Extract the [x, y] coordinate from the center of the cell holding the provided text.  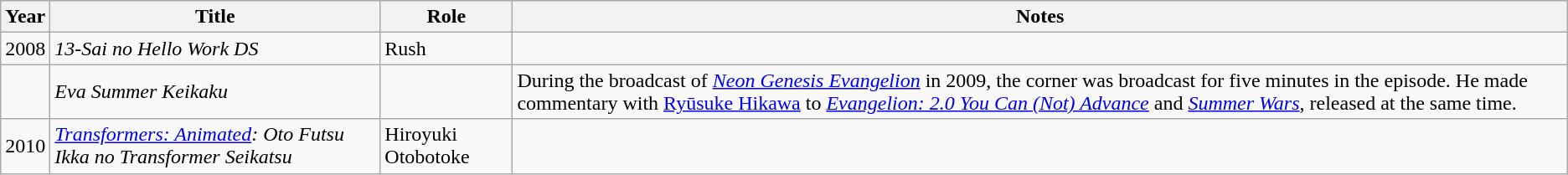
Title [215, 17]
2008 [25, 49]
Hiroyuki Otobotoke [446, 146]
Role [446, 17]
Eva Summer Keikaku [215, 92]
2010 [25, 146]
13-Sai no Hello Work DS [215, 49]
Rush [446, 49]
Year [25, 17]
Notes [1040, 17]
Transformers: Animated: Oto Futsu Ikka no Transformer Seikatsu [215, 146]
